Find where the given text appears and provide that cell's center as (x, y) coordinate. 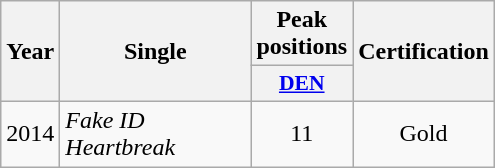
Year (30, 52)
DEN (302, 84)
Certification (424, 52)
Peak positions (302, 34)
2014 (30, 134)
11 (302, 134)
Single (156, 52)
Fake ID Heartbreak (156, 134)
Gold (424, 134)
